Find where the given text appears and provide that cell's center as (X, Y) coordinate. 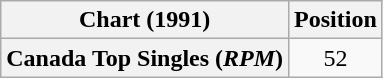
52 (336, 58)
Canada Top Singles (RPM) (145, 58)
Position (336, 20)
Chart (1991) (145, 20)
